From the cell containing the given text, extract its center point as [x, y] coordinate. 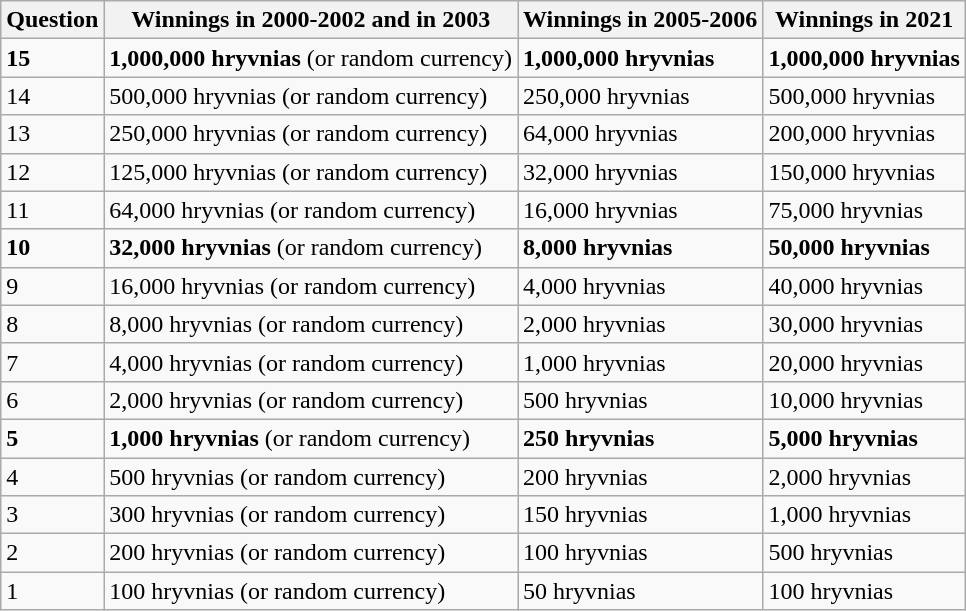
4 [52, 477]
9 [52, 286]
20,000 hryvnias [864, 362]
16,000 hryvnias (or random currency) [311, 286]
32,000 hryvnias (or random currency) [311, 248]
3 [52, 515]
1,000 hryvnias (or random currency) [311, 438]
50 hryvnias [640, 591]
8,000 hryvnias (or random currency) [311, 324]
Winnings in 2005-2006 [640, 20]
150 hryvnias [640, 515]
7 [52, 362]
50,000 hryvnias [864, 248]
15 [52, 58]
11 [52, 210]
14 [52, 96]
200,000 hryvnias [864, 134]
5 [52, 438]
250,000 hryvnias (or random currency) [311, 134]
16,000 hryvnias [640, 210]
2,000 hryvnias (or random currency) [311, 400]
8,000 hryvnias [640, 248]
4,000 hryvnias (or random currency) [311, 362]
75,000 hryvnias [864, 210]
150,000 hryvnias [864, 172]
500 hryvnias (or random currency) [311, 477]
5,000 hryvnias [864, 438]
125,000 hryvnias (or random currency) [311, 172]
1,000,000 hryvnias (or random currency) [311, 58]
4,000 hryvnias [640, 286]
2 [52, 553]
100 hryvnias (or random currency) [311, 591]
500,000 hryvnias (or random currency) [311, 96]
10 [52, 248]
Winnings in 2021 [864, 20]
64,000 hryvnias [640, 134]
13 [52, 134]
64,000 hryvnias (or random currency) [311, 210]
250,000 hryvnias [640, 96]
8 [52, 324]
12 [52, 172]
1 [52, 591]
Winnings in 2000-2002 and in 2003 [311, 20]
500,000 hryvnias [864, 96]
250 hryvnias [640, 438]
6 [52, 400]
10,000 hryvnias [864, 400]
200 hryvnias [640, 477]
30,000 hryvnias [864, 324]
32,000 hryvnias [640, 172]
200 hryvnias (or random currency) [311, 553]
300 hryvnias (or random currency) [311, 515]
Question [52, 20]
40,000 hryvnias [864, 286]
